Find where the given text appears and provide that cell's center as (x, y) coordinate. 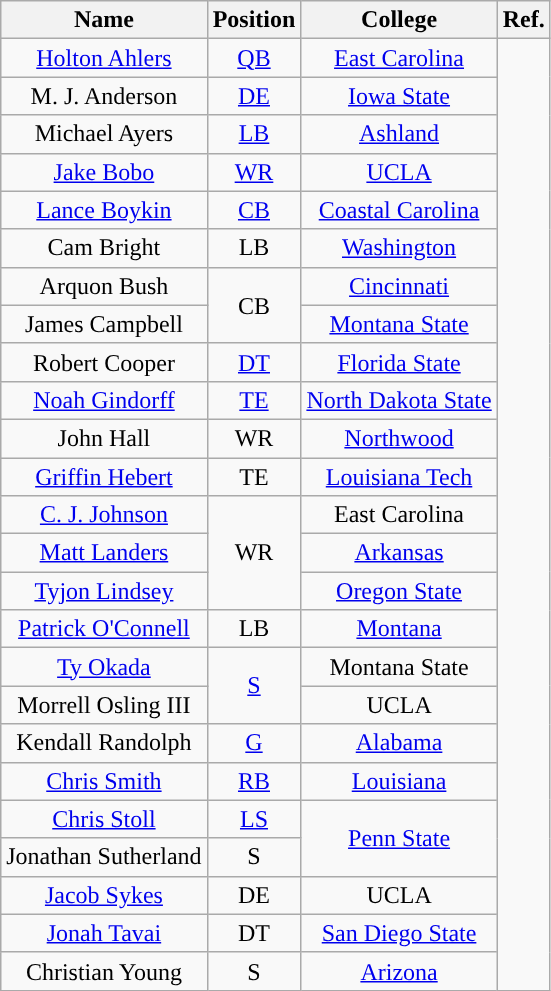
Kendall Randolph (104, 743)
Jacob Sykes (104, 895)
Position (254, 20)
John Hall (104, 438)
Noah Gindorff (104, 400)
M. J. Anderson (104, 96)
Florida State (399, 362)
Arquon Bush (104, 286)
Arkansas (399, 553)
G (254, 743)
Holton Ahlers (104, 58)
Jonathan Sutherland (104, 857)
Iowa State (399, 96)
James Campbell (104, 324)
LS (254, 819)
Jake Bobo (104, 172)
Matt Landers (104, 553)
North Dakota State (399, 400)
Montana (399, 629)
Michael Ayers (104, 134)
Cincinnati (399, 286)
Arizona (399, 971)
Cam Bright (104, 248)
RB (254, 781)
Patrick O'Connell (104, 629)
Ty Okada (104, 667)
Northwood (399, 438)
Ref. (524, 20)
Coastal Carolina (399, 210)
Lance Boykin (104, 210)
Chris Stoll (104, 819)
Ashland (399, 134)
Louisiana Tech (399, 477)
Oregon State (399, 591)
Washington (399, 248)
College (399, 20)
Griffin Hebert (104, 477)
Chris Smith (104, 781)
San Diego State (399, 933)
Louisiana (399, 781)
Christian Young (104, 971)
Name (104, 20)
Robert Cooper (104, 362)
Penn State (399, 838)
C. J. Johnson (104, 515)
QB (254, 58)
Jonah Tavai (104, 933)
Tyjon Lindsey (104, 591)
Alabama (399, 743)
Morrell Osling III (104, 705)
